Detect which cell encompasses the target text, then output its [X, Y] center coordinate. 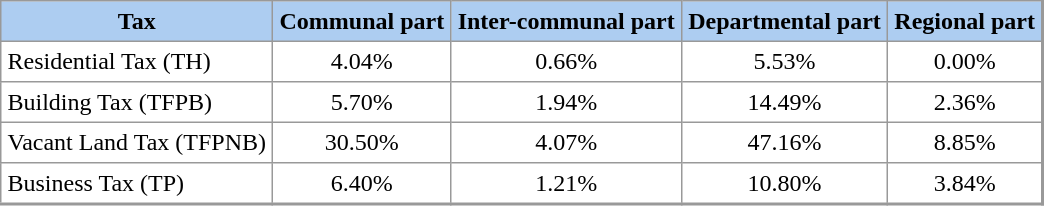
0.00% [966, 61]
Inter-communal part [566, 21]
5.70% [362, 102]
6.40% [362, 184]
5.53% [784, 61]
Communal part [362, 21]
1.21% [566, 184]
Building Tax (TFPB) [137, 102]
4.04% [362, 61]
Regional part [966, 21]
3.84% [966, 184]
Business Tax (TP) [137, 184]
Residential Tax (TH) [137, 61]
4.07% [566, 142]
0.66% [566, 61]
Vacant Land Tax (TFPNB) [137, 142]
Departmental part [784, 21]
1.94% [566, 102]
2.36% [966, 102]
10.80% [784, 184]
47.16% [784, 142]
8.85% [966, 142]
30.50% [362, 142]
14.49% [784, 102]
Tax [137, 21]
